Search for the cell housing the specified text and yield its [x, y] center coordinate. 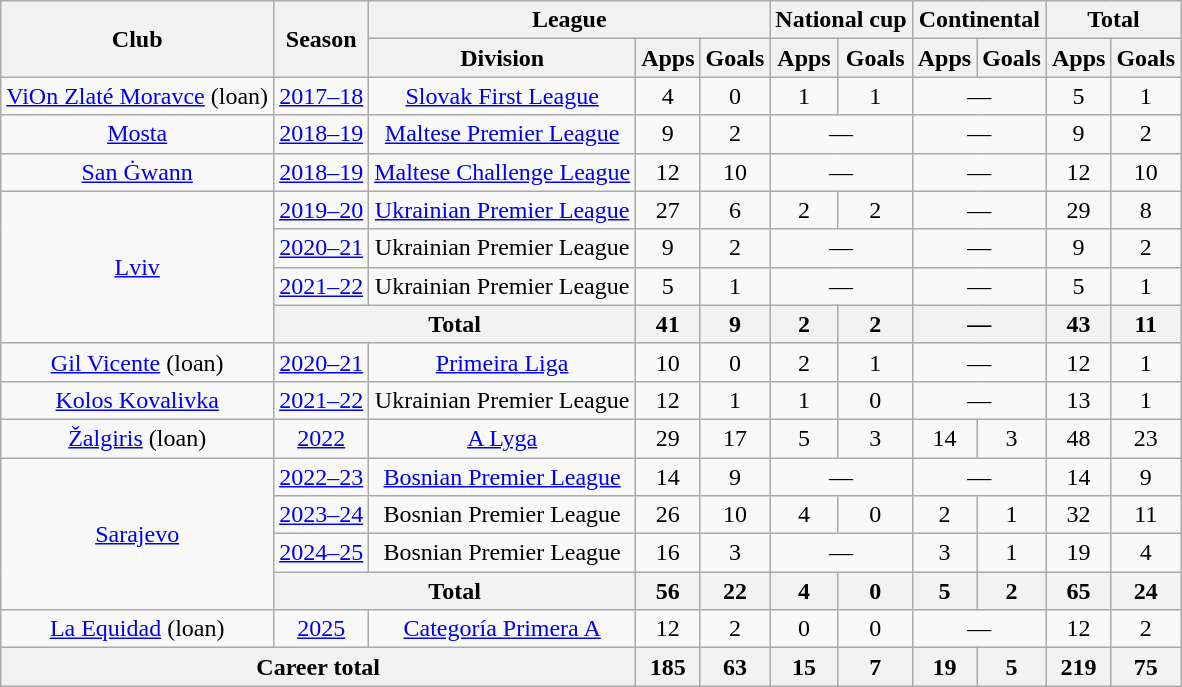
Mosta [138, 134]
Maltese Challenge League [502, 172]
185 [668, 667]
Lviv [138, 267]
2025 [322, 629]
2019–20 [322, 210]
16 [668, 553]
La Equidad (loan) [138, 629]
Continental [979, 20]
8 [1146, 210]
National cup [841, 20]
15 [804, 667]
Division [502, 58]
32 [1078, 515]
41 [668, 324]
Slovak First League [502, 96]
219 [1078, 667]
Categoría Primera A [502, 629]
24 [1146, 591]
65 [1078, 591]
63 [735, 667]
7 [875, 667]
43 [1078, 324]
2017–18 [322, 96]
A Lyga [502, 438]
23 [1146, 438]
13 [1078, 400]
Kolos Kovalivka [138, 400]
Primeira Liga [502, 362]
56 [668, 591]
2022 [322, 438]
Sarajevo [138, 534]
48 [1078, 438]
22 [735, 591]
26 [668, 515]
75 [1146, 667]
Gil Vicente (loan) [138, 362]
Career total [318, 667]
2023–24 [322, 515]
2024–25 [322, 553]
27 [668, 210]
ViOn Zlaté Moravce (loan) [138, 96]
Žalgiris (loan) [138, 438]
17 [735, 438]
6 [735, 210]
Maltese Premier League [502, 134]
League [570, 20]
Season [322, 39]
San Ġwann [138, 172]
Club [138, 39]
2022–23 [322, 477]
